Extract the (x, y) coordinate from the center of the cell holding the provided text.  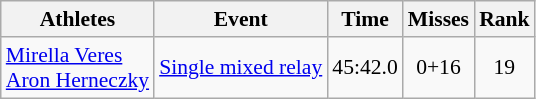
Event (240, 19)
Time (364, 19)
Athletes (78, 19)
45:42.0 (364, 68)
Single mixed relay (240, 68)
Rank (504, 19)
19 (504, 68)
0+16 (438, 68)
Mirella VeresAron Herneczky (78, 68)
Misses (438, 19)
